Search for the cell housing the specified text and yield its (X, Y) center coordinate. 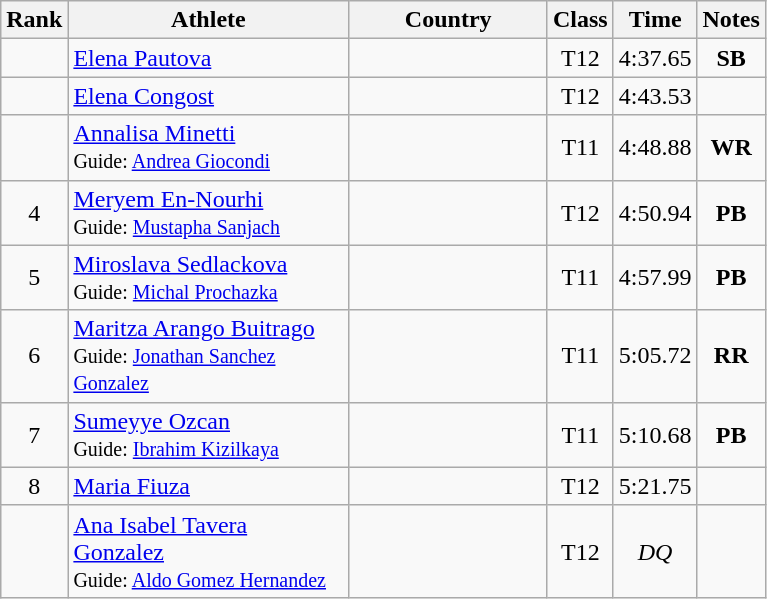
4:48.88 (655, 148)
RR (731, 356)
5:21.75 (655, 486)
Sumeyye OzcanGuide: Ibrahim Kizilkaya (208, 434)
SB (731, 58)
5 (34, 278)
7 (34, 434)
6 (34, 356)
Maria Fiuza (208, 486)
Annalisa MinettiGuide: Andrea Giocondi (208, 148)
Notes (731, 20)
Miroslava SedlackovaGuide: Michal Prochazka (208, 278)
Elena Pautova (208, 58)
DQ (655, 551)
Ana Isabel Tavera GonzalezGuide: Aldo Gomez Hernandez (208, 551)
4:37.65 (655, 58)
Elena Congost (208, 96)
5:10.68 (655, 434)
4:50.94 (655, 212)
Athlete (208, 20)
Maritza Arango BuitragoGuide: Jonathan Sanchez Gonzalez (208, 356)
Meryem En-NourhiGuide: Mustapha Sanjach (208, 212)
4 (34, 212)
WR (731, 148)
Rank (34, 20)
Class (580, 20)
8 (34, 486)
5:05.72 (655, 356)
4:57.99 (655, 278)
Country (448, 20)
Time (655, 20)
4:43.53 (655, 96)
